Scan for the cell matching the given text and deliver its (x, y) coordinate at center. 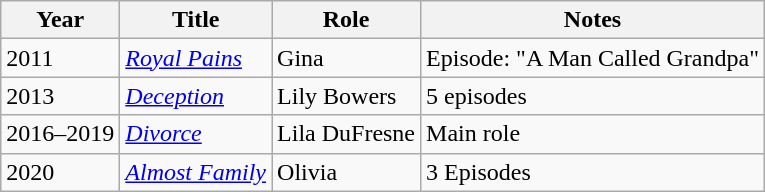
Main role (593, 134)
Royal Pains (196, 58)
Deception (196, 96)
2013 (60, 96)
Lila DuFresne (346, 134)
Olivia (346, 172)
Year (60, 20)
2020 (60, 172)
Episode: "A Man Called Grandpa" (593, 58)
Lily Bowers (346, 96)
Almost Family (196, 172)
Gina (346, 58)
Divorce (196, 134)
Title (196, 20)
5 episodes (593, 96)
Role (346, 20)
Notes (593, 20)
2016–2019 (60, 134)
3 Episodes (593, 172)
2011 (60, 58)
